Output the [x, y] coordinate of the center of the cell containing the given text.  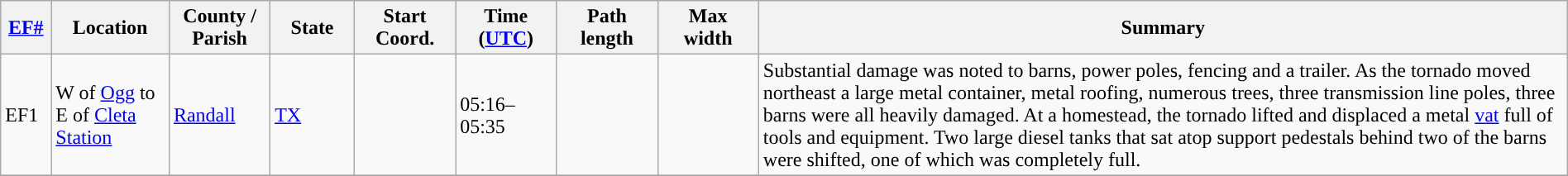
Randall [219, 115]
Location [111, 28]
EF# [26, 28]
TX [313, 115]
Time (UTC) [506, 28]
Summary [1163, 28]
Start Coord. [404, 28]
Max width [708, 28]
Path length [607, 28]
EF1 [26, 115]
05:16–05:35 [506, 115]
W of Ogg to E of Cleta Station [111, 115]
County / Parish [219, 28]
State [313, 28]
